Scan for the cell matching the given text and deliver its [X, Y] coordinate at center. 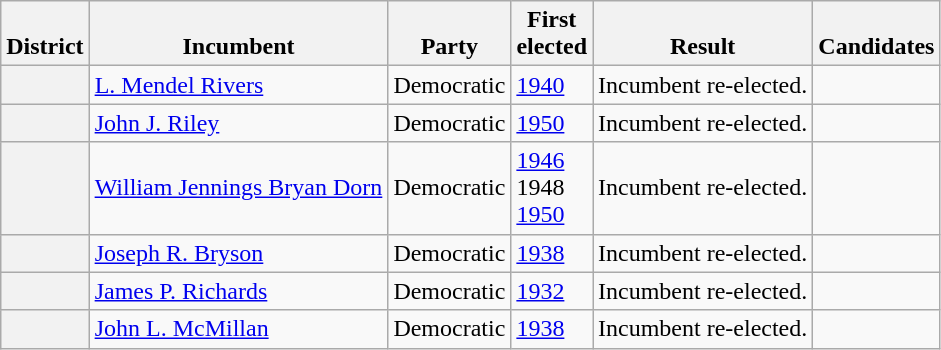
Firstelected [552, 34]
1932 [552, 291]
L. Mendel Rivers [238, 85]
Candidates [876, 34]
19461948 1950 [552, 188]
1940 [552, 85]
John L. McMillan [238, 329]
District [45, 34]
1950 [552, 123]
John J. Riley [238, 123]
Result [703, 34]
William Jennings Bryan Dorn [238, 188]
Joseph R. Bryson [238, 253]
Party [450, 34]
Incumbent [238, 34]
James P. Richards [238, 291]
